Capture the cell that displays the provided text and extract its [x, y] central coordinate. 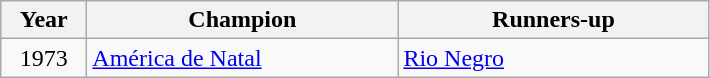
Rio Negro [554, 58]
Runners-up [554, 20]
Year [44, 20]
América de Natal [242, 58]
1973 [44, 58]
Champion [242, 20]
